Identify which cell holds the provided text, then report its (X, Y) central coordinate. 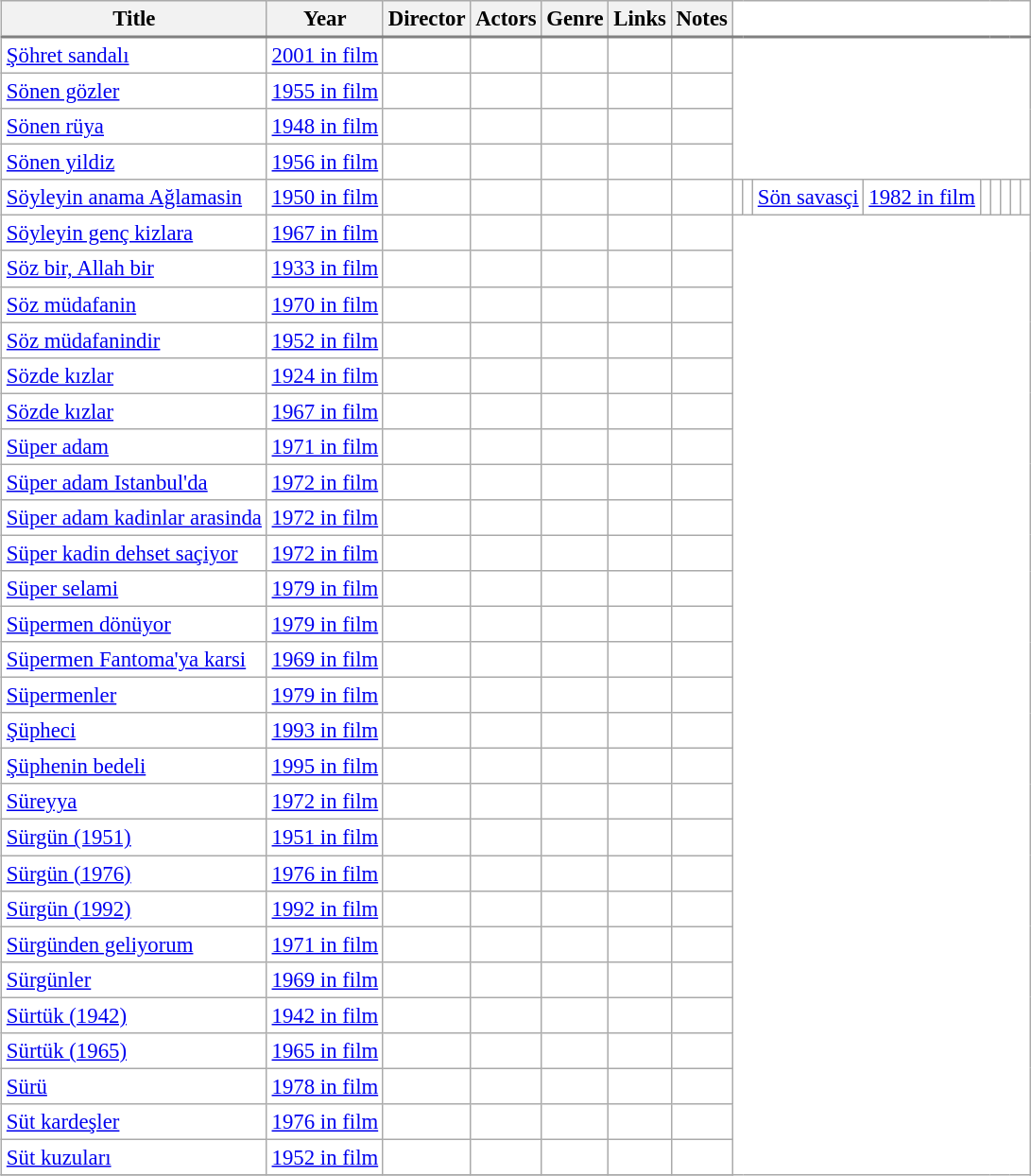
Süper adam kadinlar arasinda (134, 518)
Sürü (134, 1086)
1933 in film (325, 268)
Sönen yildiz (134, 163)
Süper kadin dehset saçiyor (134, 553)
1956 in film (325, 163)
Sürtük (1965) (134, 1050)
Şüpheci (134, 731)
Sürtük (1942) (134, 1015)
1924 in film (325, 375)
Sürgünden geliyorum (134, 944)
Süpermenler (134, 696)
Links (640, 19)
1950 in film (325, 198)
1995 in film (325, 767)
Süper selami (134, 589)
1992 in film (325, 908)
2001 in film (325, 55)
1978 in film (325, 1086)
1955 in film (325, 91)
Sürgün (1992) (134, 908)
Year (325, 19)
Söz müdafanin (134, 304)
Genre (575, 19)
Söyleyin genç kizlara (134, 233)
Süper adam Istanbul'da (134, 482)
Title (134, 19)
1965 in film (325, 1050)
1970 in film (325, 304)
1993 in film (325, 731)
Notes (701, 19)
Süreyya (134, 802)
Söz müdafanindir (134, 340)
Director (426, 19)
Sön savasçi (808, 198)
1982 in film (922, 198)
Süpermen dönüyor (134, 624)
Şüphenin bedeli (134, 767)
Sürgün (1976) (134, 873)
1948 in film (325, 127)
Sürgünler (134, 979)
Söz bir, Allah bir (134, 268)
1942 in film (325, 1015)
Şöhret sandalı (134, 55)
Süper adam (134, 446)
Söyleyin anama Ağlamasin (134, 198)
Sönen gözler (134, 91)
Süt kardeşler (134, 1122)
Sürgün (1951) (134, 838)
Süpermen Fantoma'ya karsi (134, 660)
Sönen rüya (134, 127)
Süt kuzuları (134, 1157)
1951 in film (325, 838)
Actors (507, 19)
